Detect which cell encompasses the target text, then output its [X, Y] center coordinate. 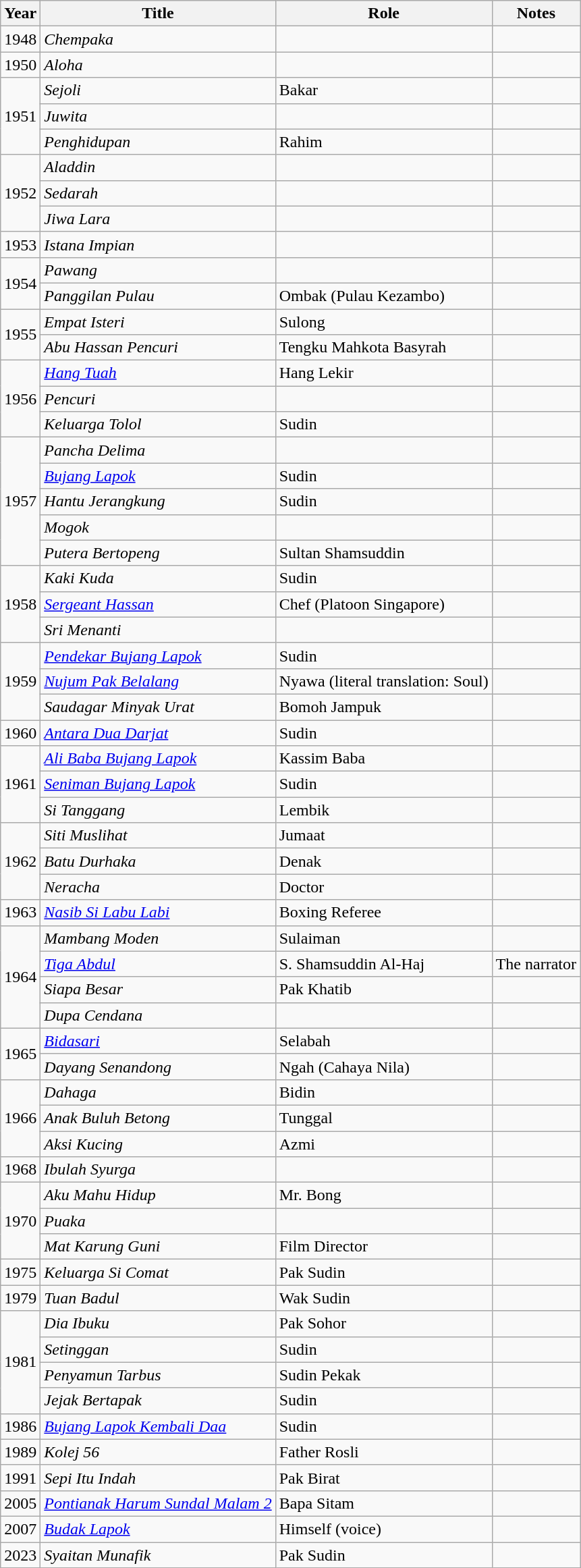
Bakar [383, 90]
Nujum Pak Belalang [158, 681]
Jejak Bertapak [158, 1401]
Ngah (Cahaya Nila) [383, 1066]
Year [20, 13]
Syaitan Munafik [158, 1555]
Hantu Jerangkung [158, 502]
Abu Hassan Pencuri [158, 348]
Bidasari [158, 1041]
1968 [20, 1170]
1956 [20, 399]
Puaka [158, 1221]
Sergeant Hassan [158, 604]
Jiwa Lara [158, 219]
1962 [20, 861]
Budak Lapok [158, 1529]
Penghidupan [158, 142]
1979 [20, 1298]
Kolej 56 [158, 1452]
Nyawa (literal translation: Soul) [383, 681]
1950 [20, 65]
1989 [20, 1452]
Tiga Abdul [158, 964]
Ombak (Pulau Kezambo) [383, 296]
Anak Buluh Betong [158, 1118]
Father Rosli [383, 1452]
Putera Bertopeng [158, 553]
Ibulah Syurga [158, 1170]
Sejoli [158, 90]
1986 [20, 1426]
The narrator [536, 964]
1958 [20, 604]
Keluarga Tolol [158, 425]
2005 [20, 1503]
Boxing Referee [383, 913]
Pendekar Bujang Lapok [158, 655]
Sri Menanti [158, 630]
Aloha [158, 65]
Bujang Lapok [158, 476]
Setinggan [158, 1349]
Bidin [383, 1092]
Aksi Kucing [158, 1144]
2023 [20, 1555]
1981 [20, 1362]
Himself (voice) [383, 1529]
Sultan Shamsuddin [383, 553]
Dupa Cendana [158, 1015]
1951 [20, 116]
1991 [20, 1478]
Mogok [158, 527]
Denak [383, 861]
Title [158, 13]
1955 [20, 335]
Keluarga Si Comat [158, 1272]
Nasib Si Labu Labi [158, 913]
Ali Baba Bujang Lapok [158, 759]
Aku Mahu Hidup [158, 1195]
1975 [20, 1272]
1965 [20, 1054]
1959 [20, 681]
1961 [20, 784]
Neracha [158, 887]
1952 [20, 193]
Chempaka [158, 39]
Pancha Delima [158, 450]
Pawang [158, 270]
1966 [20, 1118]
Istana Impian [158, 244]
Juwita [158, 116]
Seniman Bujang Lapok [158, 784]
Hang Tuah [158, 373]
Sudin Pekak [383, 1375]
1960 [20, 732]
S. Shamsuddin Al-Haj [383, 964]
Antara Dua Darjat [158, 732]
Pencuri [158, 399]
Aladdin [158, 167]
1964 [20, 977]
Pak Sohor [383, 1324]
Wak Sudin [383, 1298]
1963 [20, 913]
Bapa Sitam [383, 1503]
Pak Khatib [383, 990]
Selabah [383, 1041]
1957 [20, 502]
Si Tanggang [158, 810]
Panggilan Pulau [158, 296]
Dahaga [158, 1092]
Kaki Kuda [158, 578]
Mat Karung Guni [158, 1247]
Mambang Moden [158, 938]
Sulaiman [383, 938]
1954 [20, 283]
Tunggal [383, 1118]
Dia Ibuku [158, 1324]
Chef (Platoon Singapore) [383, 604]
Penyamun Tarbus [158, 1375]
Batu Durhaka [158, 861]
Lembik [383, 810]
Rahim [383, 142]
Pontianak Harum Sundal Malam 2 [158, 1503]
1948 [20, 39]
Role [383, 13]
Azmi [383, 1144]
Bomoh Jampuk [383, 707]
Empat Isteri [158, 322]
Mr. Bong [383, 1195]
Bujang Lapok Kembali Daa [158, 1426]
1970 [20, 1221]
Doctor [383, 887]
Sepi Itu Indah [158, 1478]
Hang Lekir [383, 373]
Sedarah [158, 193]
Pak Birat [383, 1478]
2007 [20, 1529]
Notes [536, 13]
Dayang Senandong [158, 1066]
Tengku Mahkota Basyrah [383, 348]
Jumaat [383, 836]
Tuan Badul [158, 1298]
1953 [20, 244]
Siti Muslihat [158, 836]
Saudagar Minyak Urat [158, 707]
Sulong [383, 322]
Kassim Baba [383, 759]
Siapa Besar [158, 990]
Film Director [383, 1247]
